Find where the given text appears and provide that cell's center as [x, y] coordinate. 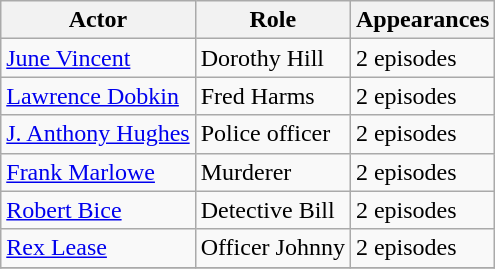
Role [272, 20]
Detective Bill [272, 210]
Fred Harms [272, 96]
Dorothy Hill [272, 58]
J. Anthony Hughes [98, 134]
Officer Johnny [272, 248]
Lawrence Dobkin [98, 96]
Actor [98, 20]
Frank Marlowe [98, 172]
Murderer [272, 172]
Police officer [272, 134]
Appearances [422, 20]
Robert Bice [98, 210]
June Vincent [98, 58]
Rex Lease [98, 248]
